Locate the cell with the specified text and output its (X, Y) center coordinate. 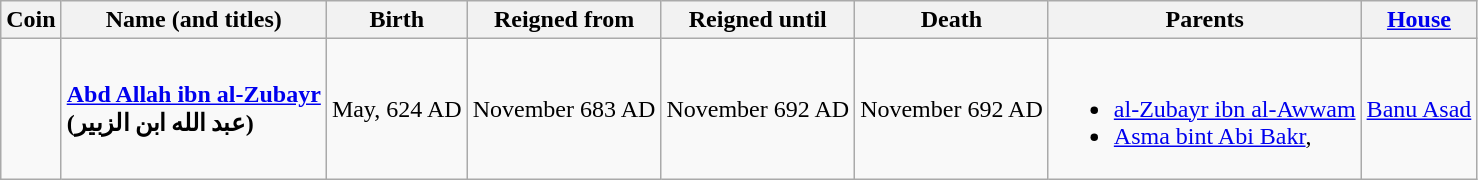
November 683 AD (564, 109)
Coin (31, 20)
Reigned from (564, 20)
al-Zubayr ibn al-AwwamAsma bint Abi Bakr, (1204, 109)
Death (952, 20)
Name (and titles) (194, 20)
Parents (1204, 20)
House (1419, 20)
Reigned until (758, 20)
Banu Asad (1419, 109)
Birth (396, 20)
May, 624 AD (396, 109)
Abd Allah ibn al-Zubayr(عبد الله ابن الزبير) (194, 109)
